Search for the cell housing the specified text and yield its (X, Y) center coordinate. 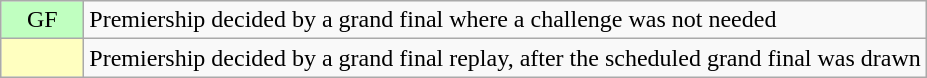
Premiership decided by a grand final replay, after the scheduled grand final was drawn (506, 58)
Premiership decided by a grand final where a challenge was not needed (506, 20)
GF (42, 20)
